From the cell containing the given text, extract its center point as (x, y) coordinate. 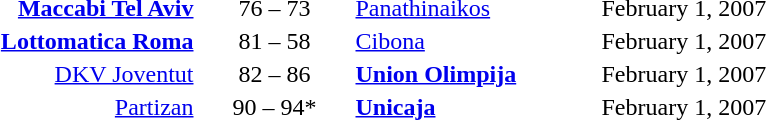
Union Olimpija (476, 74)
Cibona (476, 41)
81 – 58 (274, 41)
82 – 86 (274, 74)
